Output the (X, Y) coordinate of the center of the cell containing the given text.  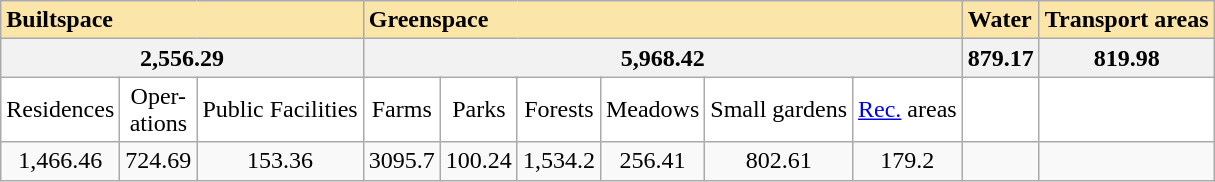
Farms (402, 110)
179.2 (908, 161)
1,534.2 (558, 161)
Parks (478, 110)
153.36 (280, 161)
Public Facilities (280, 110)
879.17 (1000, 58)
Builtspace (182, 20)
3095.7 (402, 161)
Forests (558, 110)
Greenspace (662, 20)
256.41 (652, 161)
Meadows (652, 110)
Rec. areas (908, 110)
1,466.46 (60, 161)
802.61 (779, 161)
Small gardens (779, 110)
Water (1000, 20)
Residences (60, 110)
5,968.42 (662, 58)
100.24 (478, 161)
Oper-ations (158, 110)
2,556.29 (182, 58)
819.98 (1126, 58)
Transport areas (1126, 20)
724.69 (158, 161)
